Search for the cell housing the specified text and yield its [x, y] center coordinate. 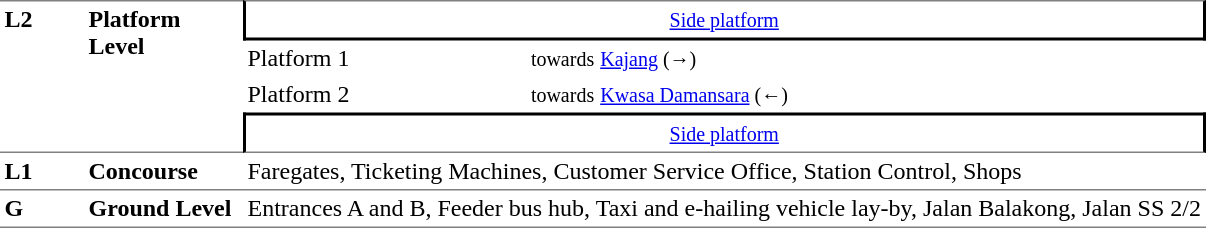
Platform 1 [384, 58]
Ground Level [164, 209]
towards Kajang (→) [866, 58]
Platform 2 [384, 94]
Entrances A and B, Feeder bus hub, Taxi and e-hailing vehicle lay-by, Jalan Balakong, Jalan SS 2/2 [724, 209]
Faregates, Ticketing Machines, Customer Service Office, Station Control, Shops [724, 172]
Platform Level [164, 76]
L1 [42, 172]
L2 [42, 76]
G [42, 209]
towards Kwasa Damansara (←) [866, 94]
Concourse [164, 172]
